Locate the cell with the specified text and output its [X, Y] center coordinate. 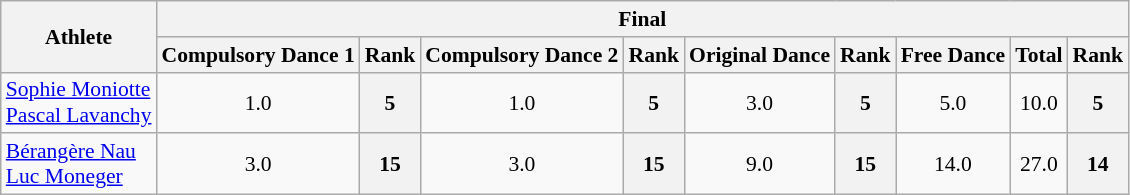
27.0 [1038, 164]
Bérangère NauLuc Moneger [79, 164]
Final [643, 19]
14.0 [954, 164]
10.0 [1038, 102]
14 [1098, 164]
Athlete [79, 36]
Original Dance [760, 55]
Compulsory Dance 1 [258, 55]
Free Dance [954, 55]
Compulsory Dance 2 [522, 55]
Total [1038, 55]
Sophie MoniottePascal Lavanchy [79, 102]
9.0 [760, 164]
5.0 [954, 102]
